From the cell containing the given text, extract its center point as [X, Y] coordinate. 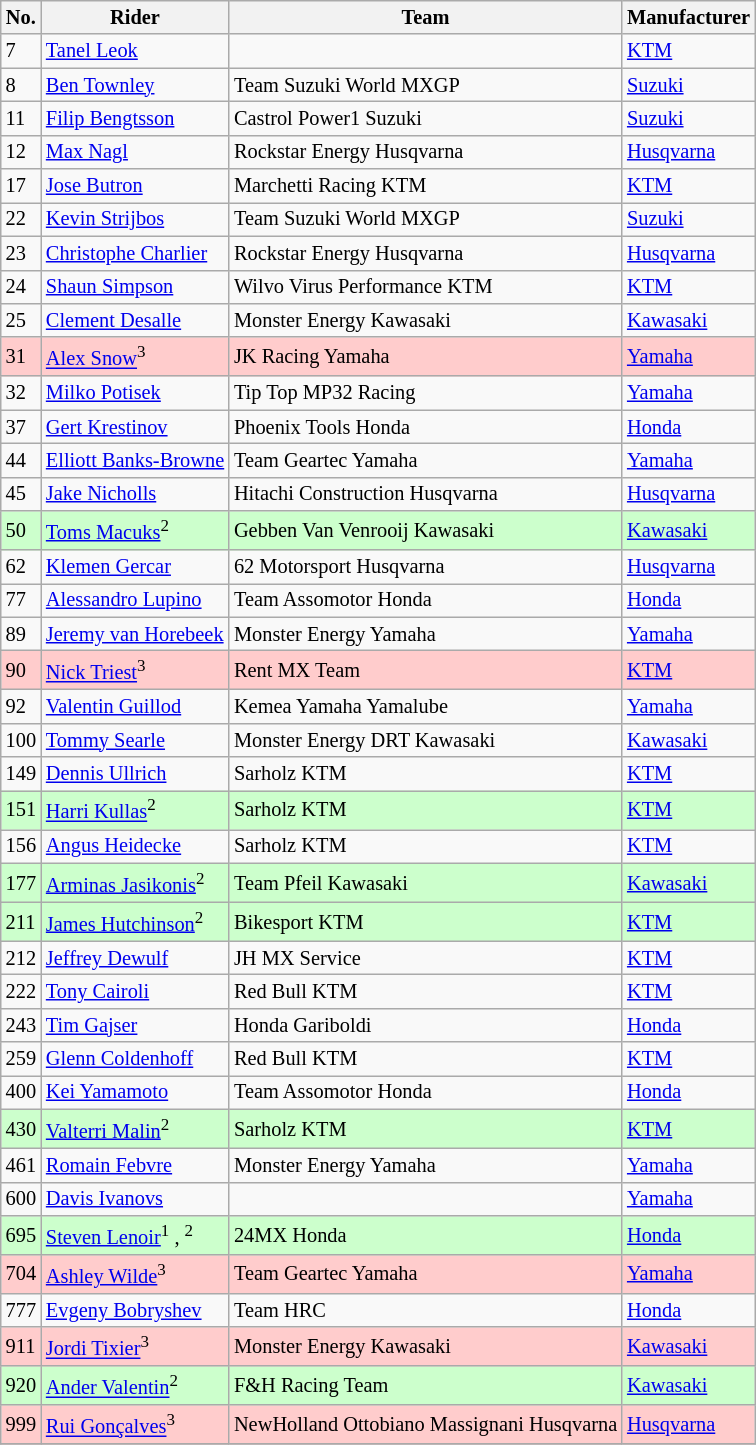
400 [21, 1092]
Gebben Van Venrooij Kawasaki [426, 530]
Team Pfeil Kawasaki [426, 882]
Rent MX Team [426, 670]
Valentin Guillod [135, 706]
24 [21, 287]
151 [21, 810]
12 [21, 152]
Team HRC [426, 1310]
NewHolland Ottobiano Massignani Husqvarna [426, 1424]
Jeremy van Horebeek [135, 634]
James Hutchinson2 [135, 922]
Rider [135, 17]
JH MX Service [426, 958]
25 [21, 320]
Christophe Charlier [135, 253]
Toms Macuks2 [135, 530]
No. [21, 17]
89 [21, 634]
212 [21, 958]
Kevin Strijbos [135, 219]
Alessandro Lupino [135, 600]
Tim Gajser [135, 1025]
Glenn Coldenhoff [135, 1059]
Jose Butron [135, 186]
Arminas Jasikonis2 [135, 882]
222 [21, 991]
24MX Honda [426, 1234]
11 [21, 118]
777 [21, 1310]
Manufacturer [688, 17]
100 [21, 740]
Tony Cairoli [135, 991]
23 [21, 253]
Wilvo Virus Performance KTM [426, 287]
Angus Heidecke [135, 846]
Castrol Power1 Suzuki [426, 118]
F&H Racing Team [426, 1386]
Max Nagl [135, 152]
77 [21, 600]
Ashley Wilde3 [135, 1274]
177 [21, 882]
Monster Energy DRT Kawasaki [426, 740]
31 [21, 356]
Romain Febvre [135, 1165]
259 [21, 1059]
156 [21, 846]
32 [21, 393]
Jake Nicholls [135, 494]
92 [21, 706]
600 [21, 1199]
Milko Potisek [135, 393]
Filip Bengtsson [135, 118]
Kei Yamamoto [135, 1092]
Shaun Simpson [135, 287]
149 [21, 774]
22 [21, 219]
Gert Krestinov [135, 427]
37 [21, 427]
911 [21, 1346]
243 [21, 1025]
Jeffrey Dewulf [135, 958]
211 [21, 922]
Clement Desalle [135, 320]
Marchetti Racing KTM [426, 186]
Honda Gariboldi [426, 1025]
Valterri Malin2 [135, 1128]
Alex Snow3 [135, 356]
JK Racing Yamaha [426, 356]
Tanel Leok [135, 51]
999 [21, 1424]
695 [21, 1234]
50 [21, 530]
62 Motorsport Husqvarna [426, 566]
Ander Valentin2 [135, 1386]
17 [21, 186]
Tip Top MP32 Racing [426, 393]
8 [21, 85]
Evgeny Bobryshev [135, 1310]
Team [426, 17]
461 [21, 1165]
Harri Kullas2 [135, 810]
45 [21, 494]
Phoenix Tools Honda [426, 427]
920 [21, 1386]
44 [21, 460]
Elliott Banks-Browne [135, 460]
430 [21, 1128]
62 [21, 566]
7 [21, 51]
Dennis Ullrich [135, 774]
704 [21, 1274]
Ben Townley [135, 85]
Rui Gonçalves3 [135, 1424]
Hitachi Construction Husqvarna [426, 494]
90 [21, 670]
Jordi Tixier3 [135, 1346]
Kemea Yamaha Yamalube [426, 706]
Steven Lenoir1 , 2 [135, 1234]
Nick Triest3 [135, 670]
Tommy Searle [135, 740]
Klemen Gercar [135, 566]
Bikesport KTM [426, 922]
Davis Ivanovs [135, 1199]
